Identify which cell holds the provided text, then report its [X, Y] central coordinate. 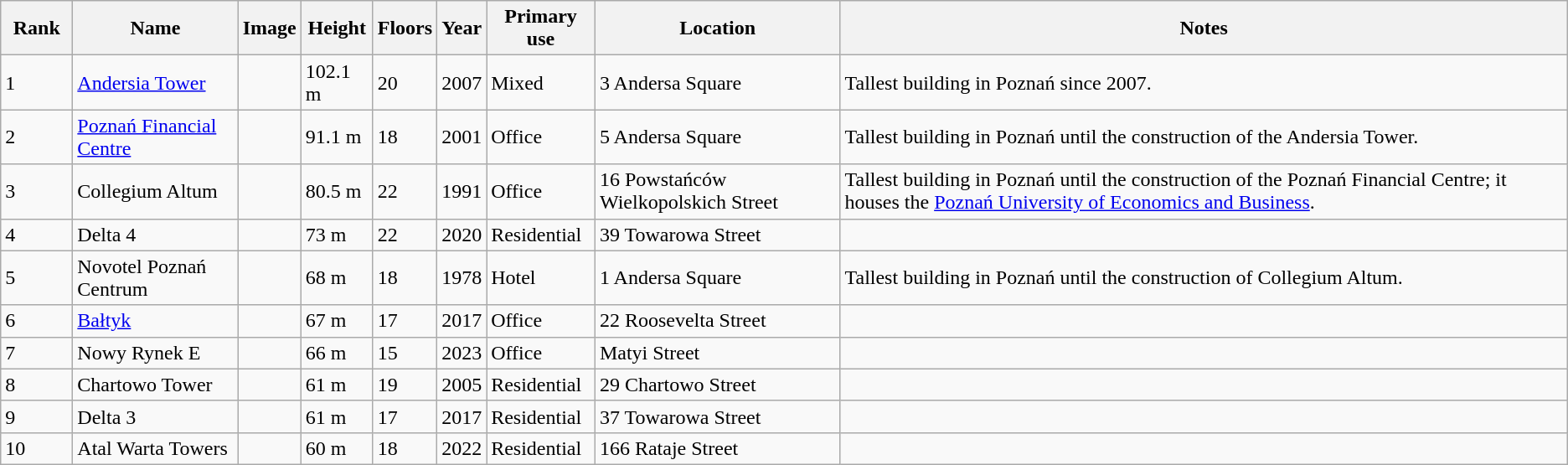
Delta 3 [156, 416]
1991 [462, 191]
Rank [37, 28]
Image [270, 28]
2020 [462, 235]
1 [37, 82]
3 [37, 191]
Tallest building in Poznań until the construction of Collegium Altum. [1204, 278]
Andersia Tower [156, 82]
60 m [337, 448]
Height [337, 28]
6 [37, 321]
2001 [462, 137]
Hotel [541, 278]
Matyi Street [717, 353]
Delta 4 [156, 235]
1 Andersa Square [717, 278]
80.5 m [337, 191]
Poznań Financial Centre [156, 137]
16 Powstańców Wielkopolskich Street [717, 191]
Chartowo Tower [156, 385]
8 [37, 385]
22 Roosevelta Street [717, 321]
Notes [1204, 28]
29 Chartowo Street [717, 385]
Floors [405, 28]
102.1 m [337, 82]
10 [37, 448]
Year [462, 28]
15 [405, 353]
Mixed [541, 82]
3 Andersa Square [717, 82]
Nowy Rynek E [156, 353]
4 [37, 235]
68 m [337, 278]
Collegium Altum [156, 191]
9 [37, 416]
2022 [462, 448]
5 Andersa Square [717, 137]
2007 [462, 82]
Novotel Poznań Centrum [156, 278]
Name [156, 28]
20 [405, 82]
Bałtyk [156, 321]
Primary use [541, 28]
Tallest building in Poznań until the construction of the Andersia Tower. [1204, 137]
66 m [337, 353]
Tallest building in Poznań since 2007. [1204, 82]
91.1 m [337, 137]
2005 [462, 385]
7 [37, 353]
67 m [337, 321]
37 Towarowa Street [717, 416]
19 [405, 385]
39 Towarowa Street [717, 235]
Location [717, 28]
73 m [337, 235]
2023 [462, 353]
2 [37, 137]
5 [37, 278]
1978 [462, 278]
Atal Warta Towers [156, 448]
166 Rataje Street [717, 448]
Tallest building in Poznań until the construction of the Poznań Financial Centre; it houses the Poznań University of Economics and Business. [1204, 191]
